Extract the (x, y) coordinate from the center of the cell holding the provided text.  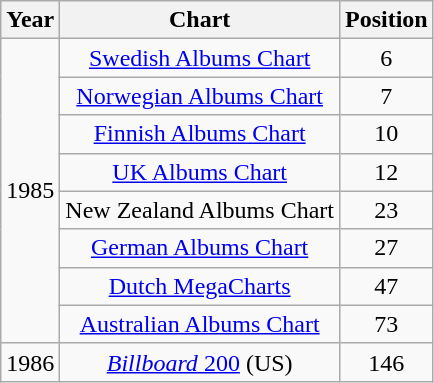
7 (386, 96)
Year (30, 20)
New Zealand Albums Chart (200, 210)
Norwegian Albums Chart (200, 96)
73 (386, 324)
German Albums Chart (200, 248)
Chart (200, 20)
146 (386, 362)
1985 (30, 191)
Dutch MegaCharts (200, 286)
47 (386, 286)
Position (386, 20)
10 (386, 134)
Billboard 200 (US) (200, 362)
Swedish Albums Chart (200, 58)
Finnish Albums Chart (200, 134)
27 (386, 248)
23 (386, 210)
1986 (30, 362)
UK Albums Chart (200, 172)
12 (386, 172)
6 (386, 58)
Australian Albums Chart (200, 324)
